Find where the given text appears and provide that cell's center as (x, y) coordinate. 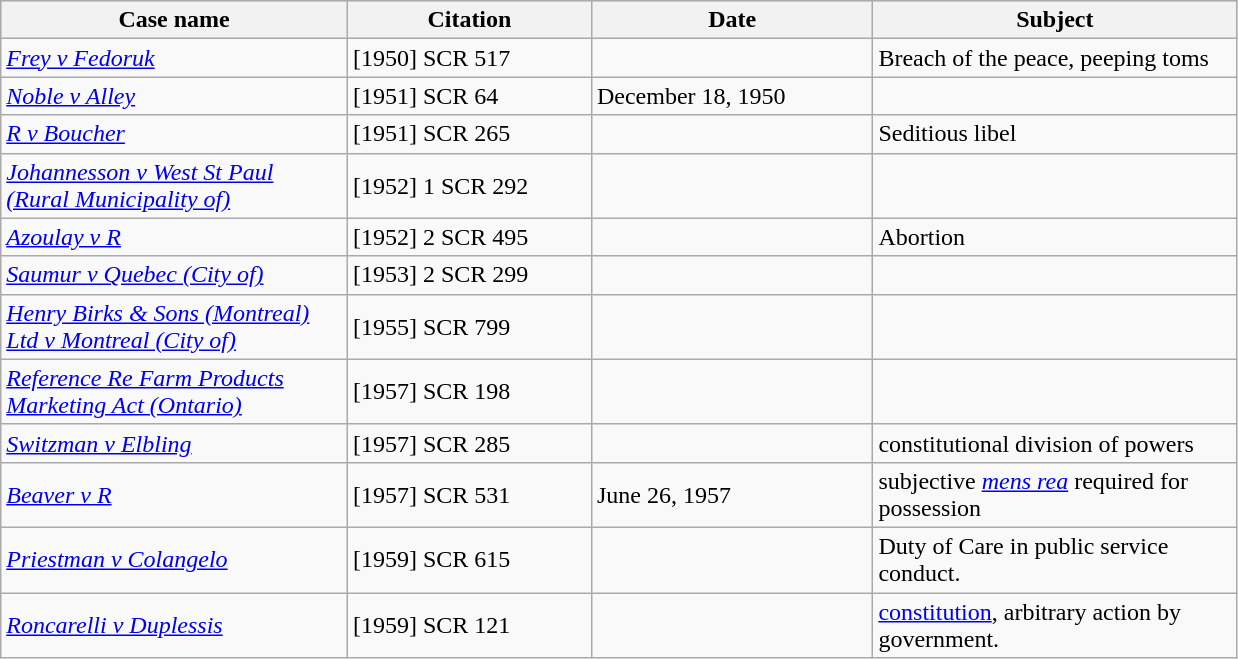
Subject (1055, 20)
subjective mens rea required for possession (1055, 494)
Duty of Care in public service conduct. (1055, 560)
[1951] SCR 64 (469, 96)
constitution, arbitrary action by government. (1055, 624)
[1953] 2 SCR 299 (469, 275)
[1952] 2 SCR 495 (469, 237)
R v Boucher (174, 134)
Date (732, 20)
[1957] SCR 285 (469, 443)
Frey v Fedoruk (174, 58)
Breach of the peace, peeping toms (1055, 58)
[1957] SCR 198 (469, 392)
constitutional division of powers (1055, 443)
[1955] SCR 799 (469, 326)
Noble v Alley (174, 96)
[1957] SCR 531 (469, 494)
Roncarelli v Duplessis (174, 624)
Henry Birks & Sons (Montreal) Ltd v Montreal (City of) (174, 326)
Reference Re Farm Products Marketing Act (Ontario) (174, 392)
Switzman v Elbling (174, 443)
[1959] SCR 121 (469, 624)
Citation (469, 20)
Johannesson v West St Paul (Rural Municipality of) (174, 186)
Beaver v R (174, 494)
[1959] SCR 615 (469, 560)
Saumur v Quebec (City of) (174, 275)
[1950] SCR 517 (469, 58)
Case name (174, 20)
December 18, 1950 (732, 96)
June 26, 1957 (732, 494)
Priestman v Colangelo (174, 560)
Azoulay v R (174, 237)
Seditious libel (1055, 134)
[1951] SCR 265 (469, 134)
Abortion (1055, 237)
[1952] 1 SCR 292 (469, 186)
